Scan for the cell matching the given text and deliver its (x, y) coordinate at center. 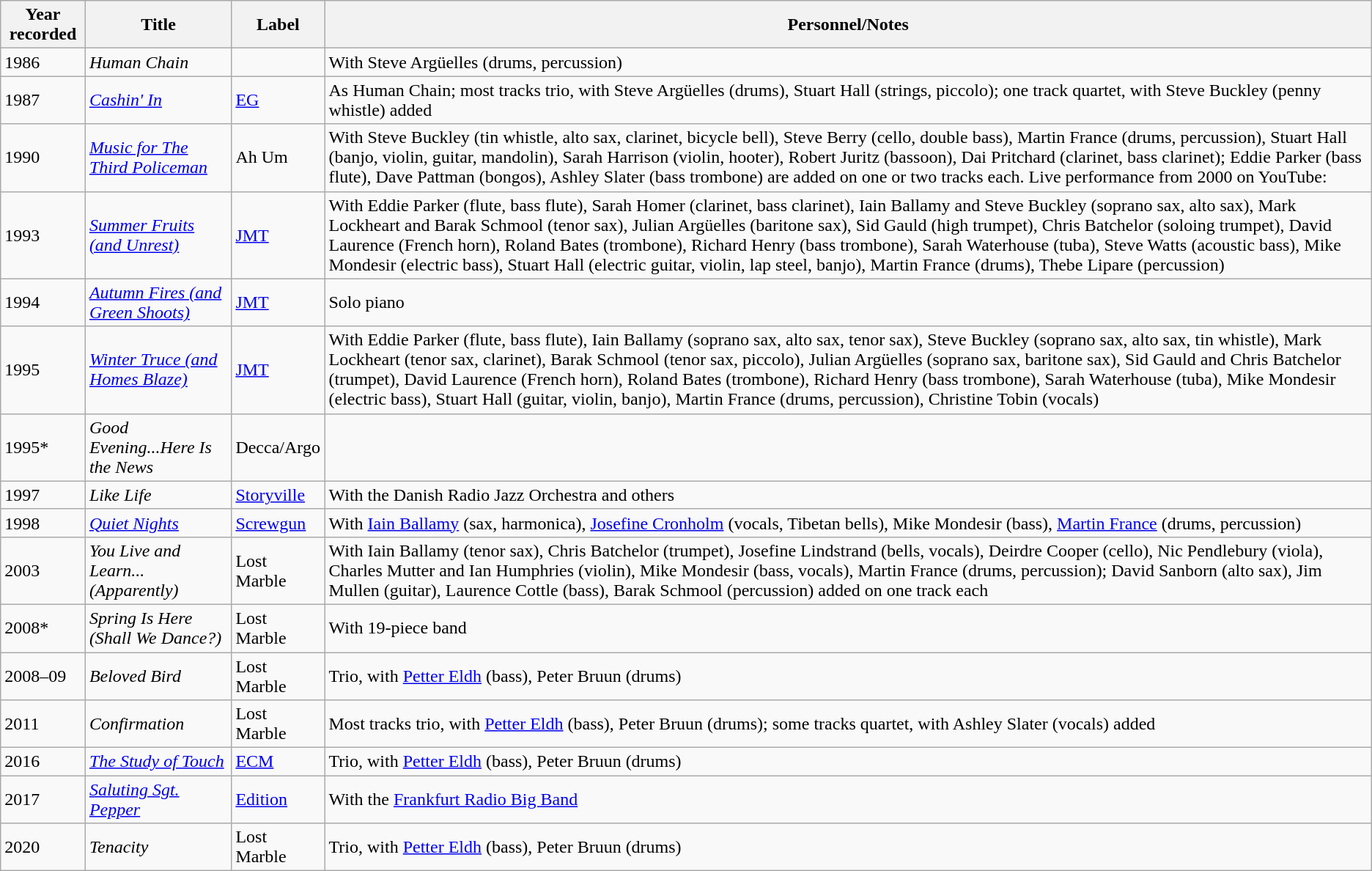
Like Life (158, 495)
Saluting Sgt. Pepper (158, 799)
1990 (43, 158)
With the Danish Radio Jazz Orchestra and others (848, 495)
Good Evening...Here Is the News (158, 447)
Cashin' In (158, 100)
Title (158, 25)
Most tracks trio, with Petter Eldh (bass), Peter Bruun (drums); some tracks quartet, with Ashley Slater (vocals) added (848, 724)
Human Chain (158, 62)
With Iain Ballamy (sax, harmonica), Josefine Cronholm (vocals, Tibetan bells), Mike Mondesir (bass), Martin France (drums, percussion) (848, 523)
With Steve Argüelles (drums, percussion) (848, 62)
With the Frankfurt Radio Big Band (848, 799)
You Live and Learn...(Apparently) (158, 570)
Winter Truce (and Homes Blaze) (158, 370)
Personnel/Notes (848, 25)
1986 (43, 62)
Summer Fruits (and Unrest) (158, 235)
Autumn Fires (and Green Shoots) (158, 302)
Ah Um (279, 158)
2016 (43, 762)
With 19-piece band (848, 628)
ECM (279, 762)
Tenacity (158, 848)
1995 (43, 370)
2011 (43, 724)
1987 (43, 100)
Storyville (279, 495)
1995* (43, 447)
2008–09 (43, 676)
Music for The Third Policeman (158, 158)
The Study of Touch (158, 762)
Decca/Argo (279, 447)
EG (279, 100)
1994 (43, 302)
1997 (43, 495)
2003 (43, 570)
Year recorded (43, 25)
Edition (279, 799)
1998 (43, 523)
2008* (43, 628)
Label (279, 25)
Screwgun (279, 523)
Beloved Bird (158, 676)
Solo piano (848, 302)
Confirmation (158, 724)
Spring Is Here (Shall We Dance?) (158, 628)
1993 (43, 235)
Quiet Nights (158, 523)
2017 (43, 799)
2020 (43, 848)
